Provide the [x, y] coordinate of the cell's center where the given text is located.  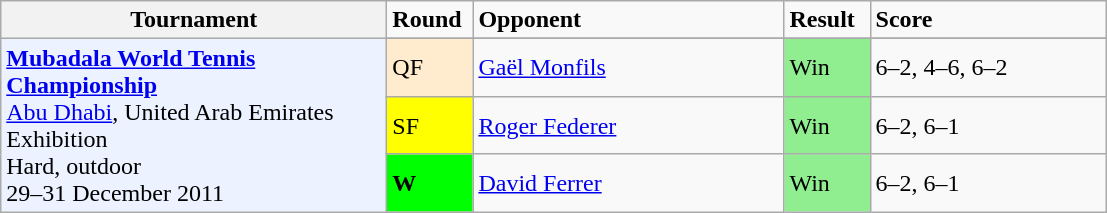
6–2, 4–6, 6–2 [988, 68]
Gaël Monfils [628, 68]
Mubadala World Tennis Championship Abu Dhabi, United Arab Emirates Exhibition Hard, outdoor 29–31 December 2011 [194, 126]
W [430, 183]
Tournament [194, 20]
Round [430, 20]
Result [827, 20]
Roger Federer [628, 125]
Score [988, 20]
David Ferrer [628, 183]
QF [430, 68]
Opponent [628, 20]
SF [430, 125]
